Search for the cell housing the specified text and yield its [X, Y] center coordinate. 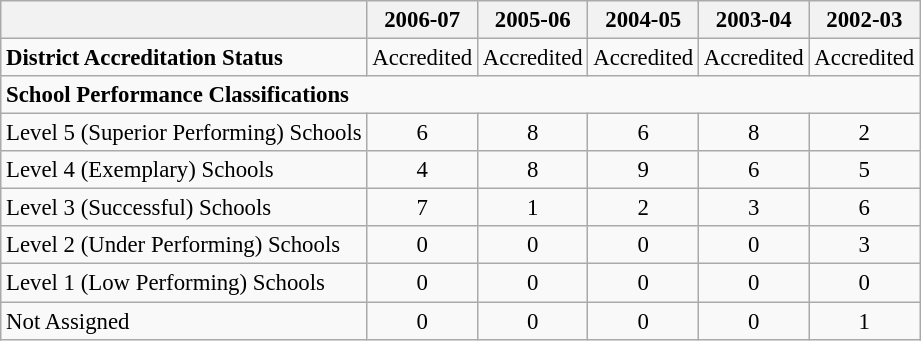
Level 3 (Successful) Schools [184, 208]
2004-05 [644, 20]
2002-03 [864, 20]
2005-06 [532, 20]
Level 1 (Low Performing) Schools [184, 283]
Level 2 (Under Performing) Schools [184, 245]
Level 4 (Exemplary) Schools [184, 170]
7 [422, 208]
4 [422, 170]
Level 5 (Superior Performing) Schools [184, 133]
District Accreditation Status [184, 58]
9 [644, 170]
School Performance Classifications [460, 95]
2006-07 [422, 20]
5 [864, 170]
2003-04 [754, 20]
Not Assigned [184, 321]
